Provide the [x, y] coordinate of the cell's center where the given text is located.  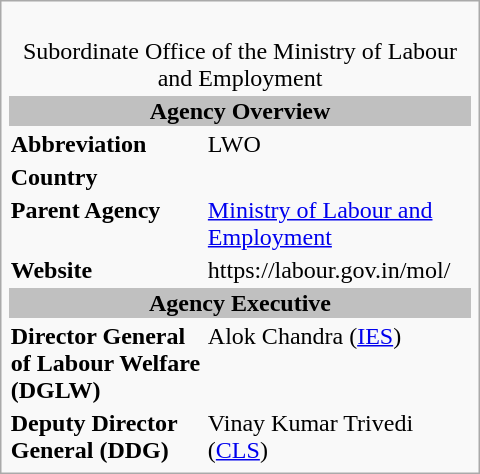
Director General of Labour Welfare (DGLW) [106, 363]
Website [106, 270]
Abbreviation [106, 144]
Parent Agency [106, 224]
Subordinate Office of the Ministry of Labour and Employment [240, 51]
Alok Chandra (IES) [338, 363]
Vinay Kumar Trivedi (CLS) [338, 436]
Country [106, 177]
Ministry of Labour and Employment [338, 224]
Agency Overview [240, 111]
LWO [338, 144]
Agency Executive [240, 303]
https://labour.gov.in/mol/ [338, 270]
Deputy Director General (DDG) [106, 436]
